Output the (X, Y) coordinate of the center of the cell containing the given text.  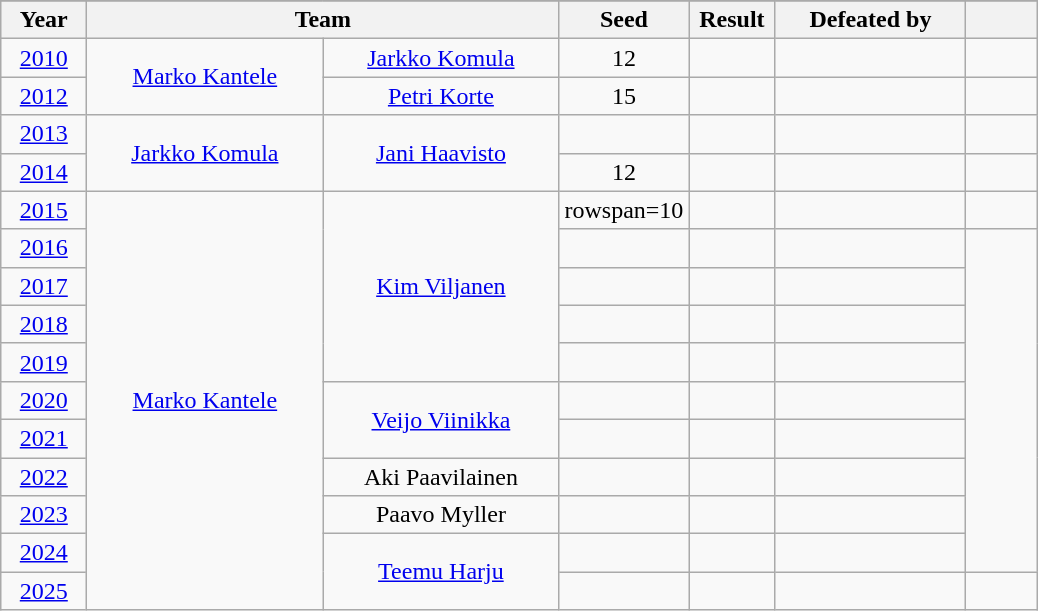
Team (323, 20)
Teemu Harju (441, 572)
2017 (44, 286)
Paavo Myller (441, 515)
Veijo Viinikka (441, 419)
2018 (44, 324)
2023 (44, 515)
2010 (44, 58)
2019 (44, 362)
Defeated by (870, 20)
2012 (44, 96)
2014 (44, 172)
2013 (44, 134)
Jani Haavisto (441, 153)
2021 (44, 438)
Year (44, 20)
15 (624, 96)
2020 (44, 400)
2024 (44, 553)
Seed (624, 20)
Result (732, 20)
Petri Korte (441, 96)
2016 (44, 248)
2015 (44, 210)
rowspan=10 (624, 210)
2022 (44, 477)
2025 (44, 591)
Kim Viljanen (441, 286)
Aki Paavilainen (441, 477)
